Output the [x, y] coordinate of the center of the cell containing the given text.  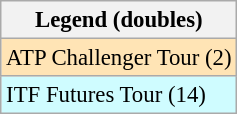
Legend (doubles) [119, 20]
ATP Challenger Tour (2) [119, 58]
ITF Futures Tour (14) [119, 95]
